Output the (X, Y) coordinate of the center of the cell containing the given text.  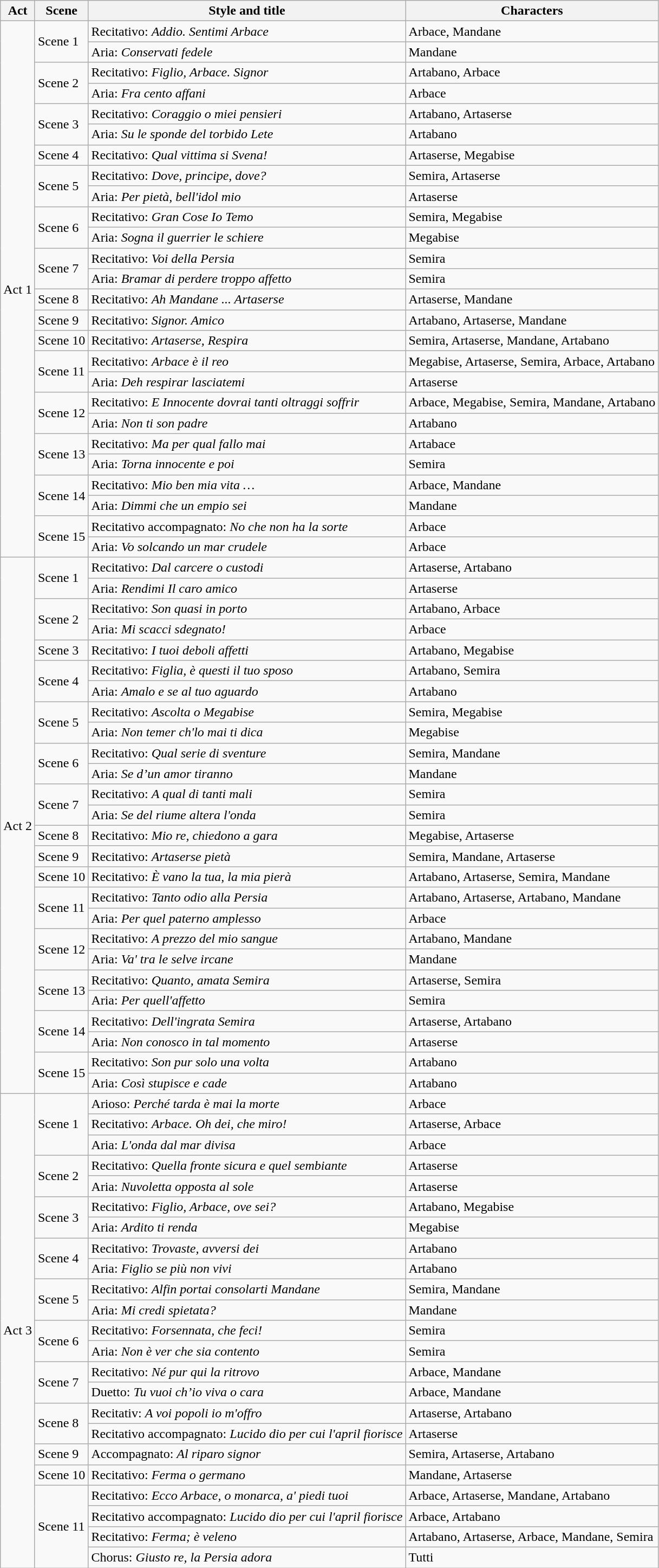
Artaserse, Mandane (532, 300)
Aria: Per quel paterno amplesso (247, 918)
Artabano, Artaserse, Arbace, Mandane, Semira (532, 1537)
Recitativo: Tanto odio alla Persia (247, 897)
Aria: Ardito ti renda (247, 1227)
Artabano, Artaserse (532, 114)
Recitativo: Ma per qual fallo mai (247, 444)
Recitativo: Forsennata, che feci! (247, 1331)
Aria: Per pietà, bell'idol mio (247, 196)
Recitativo: Ferma; è veleno (247, 1537)
Recitativo: Voi della Persia (247, 258)
Aria: Se del riume altera l'onda (247, 815)
Aria: Non è ver che sia contento (247, 1351)
Recitativo: Mio ben mia vita … (247, 485)
Recitativo: Artaserse, Respira (247, 341)
Act (18, 11)
Recitativo: Figlio, Arbace, ove sei? (247, 1207)
Recitativo: I tuoi deboli affetti (247, 650)
Artaserse, Arbace (532, 1124)
Recitativo: Qual serie di sventure (247, 753)
Recitativo accompagnato: No che non ha la sorte (247, 526)
Artaserse, Semira (532, 980)
Aria: Per quell'affetto (247, 1001)
Aria: Se d’un amor tiranno (247, 774)
Recitativo: Ah Mandane ... Artaserse (247, 300)
Recitativo: Son pur solo una volta (247, 1062)
Scene (61, 11)
Arbace, Artaserse, Mandane, Artabano (532, 1495)
Recitativo: Alfin portai consolarti Mandane (247, 1290)
Style and title (247, 11)
Aria: Bramar di perdere troppo affetto (247, 279)
Aria: Non conosco in tal momento (247, 1042)
Recitativo: Dove, principe, dove? (247, 176)
Semira, Mandane, Artaserse (532, 856)
Artabano, Semira (532, 671)
Recitativo: È vano la tua, la mia pierà (247, 877)
Aria: Figlio se più non vivi (247, 1269)
Act 2 (18, 825)
Recitativo: Mio re, chiedono a gara (247, 835)
Recitativo: Ferma o germano (247, 1475)
Artabace (532, 444)
Aria: Non temer ch'lo mai ti dica (247, 733)
Aria: Deh respirar lasciatemi (247, 382)
Aria: Vo solcando un mar crudele (247, 547)
Act 3 (18, 1331)
Recitativo: E Innocente dovrai tanti oltraggi soffrir (247, 403)
Recitativo: Dell'ingrata Semira (247, 1021)
Semira, Artaserse (532, 176)
Arbace, Artabano (532, 1516)
Recitativo: Son quasi in porto (247, 609)
Recitativo: Quanto, amata Semira (247, 980)
Artabano, Mandane (532, 939)
Aria: Amalo e se al tuo aguardo (247, 691)
Recitativo: Qual vittima si Svena! (247, 155)
Chorus: Giusto re, la Persia adora (247, 1557)
Recitativo: A qual di tanti mali (247, 794)
Recitativo: Ecco Arbace, o monarca, a' piedi tuoi (247, 1495)
Recitativo: A prezzo del mio sangue (247, 939)
Arioso: Perché tarda è mai la morte (247, 1104)
Characters (532, 11)
Semira, Artaserse, Mandane, Artabano (532, 341)
Recitativo: Coraggio o miei pensieri (247, 114)
Aria: Su le sponde del torbido Lete (247, 134)
Recitativo: Ascolta o Megabise (247, 712)
Duetto: Tu vuoi ch’io viva o cara (247, 1392)
Recitativo: Arbace è il reo (247, 361)
Semira, Artaserse, Artabano (532, 1454)
Recitativ: A voi popoli io m'offro (247, 1413)
Aria: Rendimi Il caro amico (247, 588)
Recitativo: Figlia, è questi il tuo sposo (247, 671)
Artabano, Artaserse, Mandane (532, 320)
Aria: Mi scacci sdegnato! (247, 630)
Arbace, Megabise, Semira, Mandane, Artabano (532, 403)
Recitativo: Arbace. Oh dei, che miro! (247, 1124)
Recitativo: Trovaste, avversi dei (247, 1248)
Aria: Fra cento affani (247, 93)
Aria: Sogna il guerrier le schiere (247, 237)
Aria: Dimmi che un empio sei (247, 506)
Recitativo: Né pur qui la ritrovo (247, 1372)
Aria: Così stupisce e cade (247, 1083)
Tutti (532, 1557)
Aria: Torna innocente e poi (247, 464)
Aria: Non ti son padre (247, 423)
Aria: L'onda dal mar divisa (247, 1145)
Megabise, Artaserse (532, 835)
Act 1 (18, 289)
Mandane, Artaserse (532, 1475)
Accompagnato: Al riparo signor (247, 1454)
Artabano, Artaserse, Semira, Mandane (532, 877)
Aria: Mi credi spietata? (247, 1310)
Aria: Va' tra le selve ircane (247, 960)
Aria: Conservati fedele (247, 52)
Recitativo: Dal carcere o custodi (247, 567)
Recitativo: Quella fronte sicura e quel sembiante (247, 1165)
Recitativo: Signor. Amico (247, 320)
Recitativo: Figlio, Arbace. Signor (247, 73)
Recitativo: Gran Cose Io Temo (247, 217)
Recitativo: Artaserse pietà (247, 856)
Megabise, Artaserse, Semira, Arbace, Artabano (532, 361)
Artaserse, Megabise (532, 155)
Artabano, Artaserse, Artabano, Mandane (532, 897)
Recitativo: Addio. Sentimi Arbace (247, 31)
Aria: Nuvoletta opposta al sole (247, 1186)
